Output the [X, Y] coordinate of the center of the cell containing the given text.  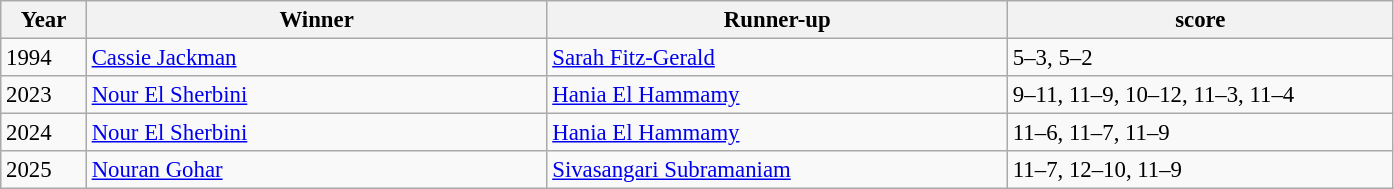
Runner-up [778, 20]
5–3, 5–2 [1201, 58]
score [1201, 20]
11–7, 12–10, 11–9 [1201, 170]
1994 [44, 58]
Nouran Gohar [316, 170]
2025 [44, 170]
Year [44, 20]
Sivasangari Subramaniam [778, 170]
Winner [316, 20]
11–6, 11–7, 11–9 [1201, 133]
2023 [44, 95]
2024 [44, 133]
9–11, 11–9, 10–12, 11–3, 11–4 [1201, 95]
Sarah Fitz-Gerald [778, 58]
Cassie Jackman [316, 58]
